Return (X, Y) of the center of cell containing provided text 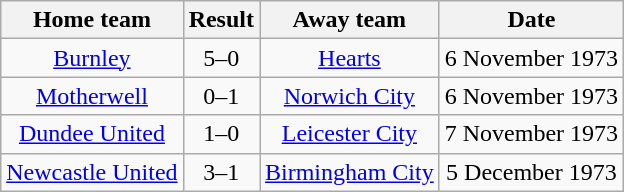
1–0 (221, 134)
7 November 1973 (531, 134)
Date (531, 20)
0–1 (221, 96)
Dundee United (92, 134)
Motherwell (92, 96)
Away team (350, 20)
Home team (92, 20)
Hearts (350, 58)
Result (221, 20)
Birmingham City (350, 172)
5–0 (221, 58)
Leicester City (350, 134)
Norwich City (350, 96)
Newcastle United (92, 172)
3–1 (221, 172)
5 December 1973 (531, 172)
Burnley (92, 58)
